Return the (X, Y) coordinate for the center point of the cell that contains the specified text.  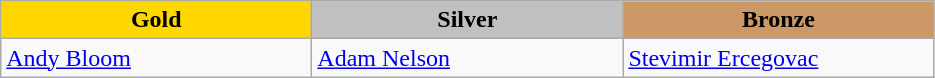
Silver (468, 20)
Bronze (778, 20)
Adam Nelson (468, 58)
Stevimir Ercegovac (778, 58)
Andy Bloom (156, 58)
Gold (156, 20)
